Determine the (x, y) coordinate at the center of the cell enclosing the given text.  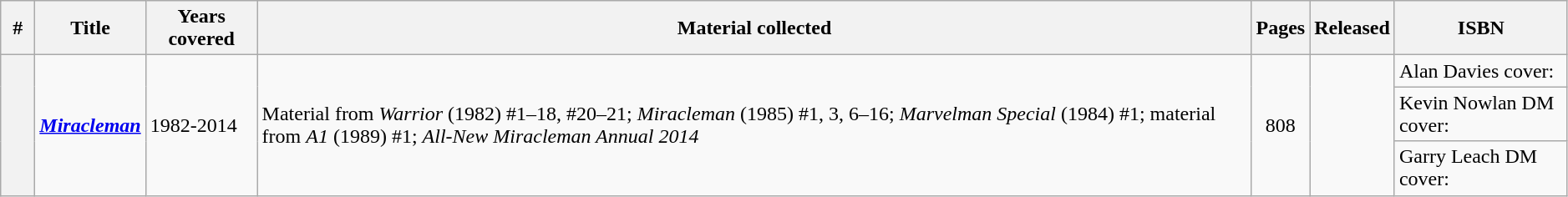
ISBN (1480, 28)
Released (1352, 28)
Kevin Nowlan DM cover: (1480, 114)
1982-2014 (201, 125)
Alan Davies cover: (1480, 71)
Garry Leach DM cover: (1480, 169)
Title (90, 28)
Miracleman (90, 125)
Years covered (201, 28)
# (18, 28)
Pages (1281, 28)
Material collected (754, 28)
808 (1281, 125)
